From the cell containing the given text, extract its center point as (X, Y) coordinate. 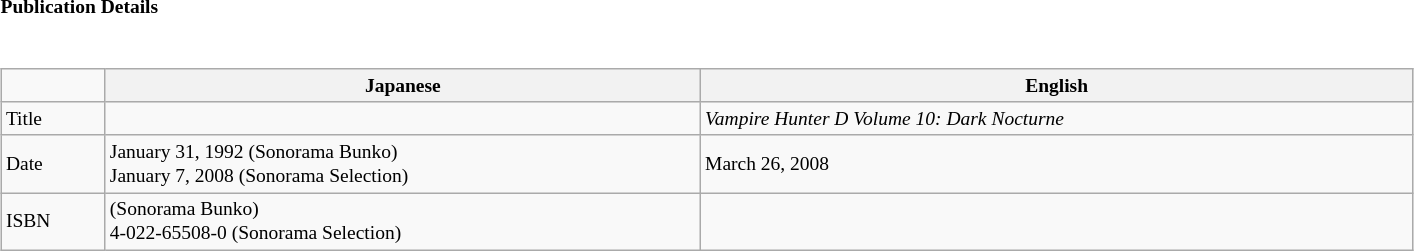
Vampire Hunter D Volume 10: Dark Nocturne (1056, 118)
Title (53, 118)
ISBN (53, 222)
Date (53, 164)
January 31, 1992 (Sonorama Bunko)January 7, 2008 (Sonorama Selection) (402, 164)
Japanese (402, 86)
English (1056, 86)
(Sonorama Bunko)4-022-65508-0 (Sonorama Selection) (402, 222)
March 26, 2008 (1056, 164)
